For the text-containing cell, return its midpoint in (x, y) coordinate format. 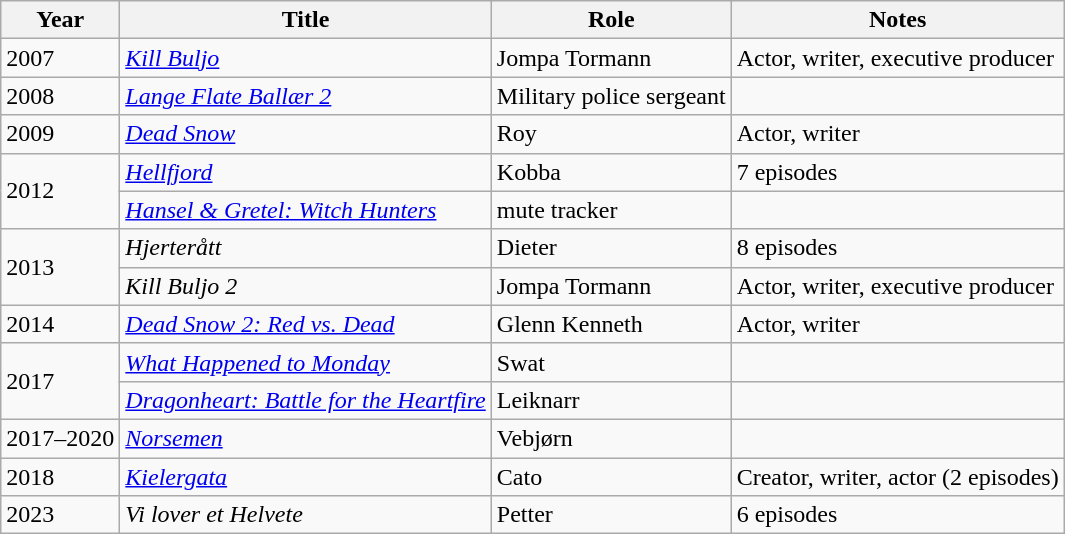
Hjerterått (306, 248)
2023 (60, 515)
Swat (611, 362)
Kobba (611, 172)
mute tracker (611, 210)
2017–2020 (60, 438)
Glenn Kenneth (611, 324)
Petter (611, 515)
Dragonheart: Battle for the Heartfire (306, 400)
Hellfjord (306, 172)
2018 (60, 477)
Dead Snow (306, 134)
Hansel & Gretel: Witch Hunters (306, 210)
2013 (60, 267)
2014 (60, 324)
Vebjørn (611, 438)
Role (611, 20)
2012 (60, 191)
Leiknarr (611, 400)
2017 (60, 381)
Cato (611, 477)
Kill Buljo (306, 58)
Kill Buljo 2 (306, 286)
What Happened to Monday (306, 362)
Vi lover et Helvete (306, 515)
Creator, writer, actor (2 episodes) (898, 477)
Norsemen (306, 438)
2007 (60, 58)
Dead Snow 2: Red vs. Dead (306, 324)
7 episodes (898, 172)
Notes (898, 20)
Roy (611, 134)
2009 (60, 134)
Dieter (611, 248)
2008 (60, 96)
6 episodes (898, 515)
Title (306, 20)
8 episodes (898, 248)
Lange Flate Ballær 2 (306, 96)
Military police sergeant (611, 96)
Kielergata (306, 477)
Year (60, 20)
